Detect which cell encompasses the target text, then output its [X, Y] center coordinate. 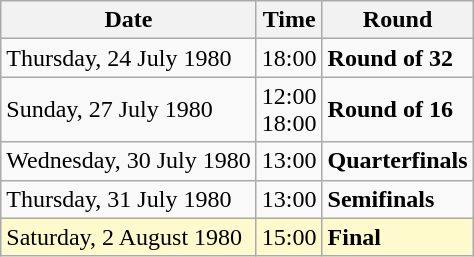
Date [129, 20]
Round [398, 20]
Thursday, 31 July 1980 [129, 199]
Final [398, 237]
Sunday, 27 July 1980 [129, 110]
15:00 [289, 237]
Wednesday, 30 July 1980 [129, 161]
Round of 32 [398, 58]
Saturday, 2 August 1980 [129, 237]
Round of 16 [398, 110]
12:0018:00 [289, 110]
Semifinals [398, 199]
18:00 [289, 58]
Thursday, 24 July 1980 [129, 58]
Time [289, 20]
Quarterfinals [398, 161]
